Output the [x, y] coordinate of the center of the cell containing the given text.  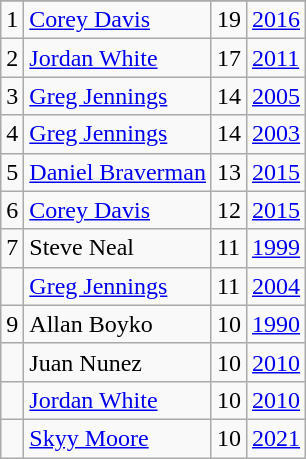
Daniel Braverman [118, 172]
2016 [276, 20]
13 [228, 172]
7 [12, 248]
2021 [276, 438]
2003 [276, 134]
9 [12, 324]
4 [12, 134]
Juan Nunez [118, 362]
Allan Boyko [118, 324]
Skyy Moore [118, 438]
1999 [276, 248]
19 [228, 20]
2005 [276, 96]
1990 [276, 324]
17 [228, 58]
6 [12, 210]
1 [12, 20]
5 [12, 172]
Steve Neal [118, 248]
2 [12, 58]
3 [12, 96]
2011 [276, 58]
2004 [276, 286]
12 [228, 210]
